Detect which cell encompasses the target text, then output its [x, y] center coordinate. 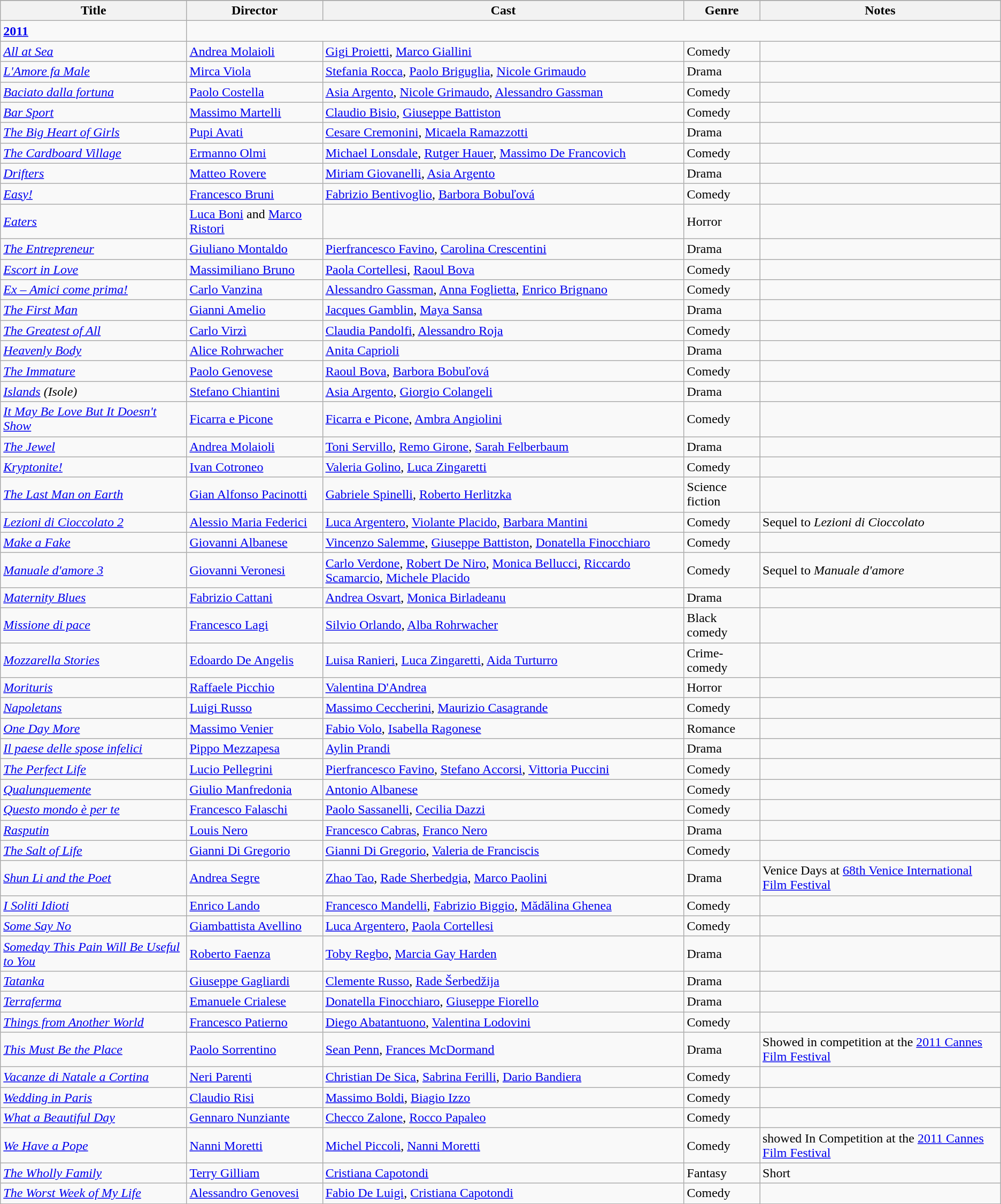
Genre [722, 11]
Ficarra e Picone [255, 419]
showed In Competition at the 2011 Cannes Film Festival [880, 1146]
Francesco Cabras, Franco Nero [503, 830]
Showed in competition at the 2011 Cannes Film Festival [880, 1049]
Black comedy [722, 625]
Matteo Rovere [255, 173]
The Last Man on Earth [94, 494]
Gian Alfonso Pacinotti [255, 494]
Carlo Vanzina [255, 290]
All at Sea [94, 51]
Claudio Bisio, Giuseppe Battiston [503, 112]
Asia Argento, Nicole Grimaudo, Alessandro Gassman [503, 92]
The Cardboard Village [94, 153]
Michel Piccoli, Nanni Moretti [503, 1146]
The Greatest of All [94, 331]
Fabrizio Bentivoglio, Barbora Bobuľová [503, 194]
Notes [880, 11]
Giuseppe Gagliardi [255, 981]
What a Beautiful Day [94, 1118]
L'Amore fa Male [94, 72]
Francesco Bruni [255, 194]
Napoletans [94, 708]
Missione di pace [94, 625]
Andrea Osvart, Monica Birladeanu [503, 597]
Kryptonite! [94, 467]
Gennaro Nunziante [255, 1118]
Edoardo De Angelis [255, 660]
Heavenly Body [94, 351]
Escort in Love [94, 269]
Il paese delle spose infelici [94, 749]
The Big Heart of Girls [94, 133]
Bar Sport [94, 112]
Qualunquemente [94, 789]
Michael Lonsdale, Rutger Hauer, Massimo De Francovich [503, 153]
Cast [503, 11]
Alessandro Genovesi [255, 1193]
The Salt of Life [94, 850]
Luca Argentero, Paola Cortellesi [503, 926]
Donatella Finocchiaro, Giuseppe Fiorello [503, 1001]
The Entrepreneur [94, 249]
Emanuele Crialese [255, 1001]
Enrico Lando [255, 906]
Crime-comedy [722, 660]
Eaters [94, 221]
Giovanni Albanese [255, 542]
Francesco Lagi [255, 625]
Terry Gilliam [255, 1173]
Valentina D'Andrea [503, 688]
Carlo Verdone, Robert De Niro, Monica Bellucci, Riccardo Scamarcio, Michele Placido [503, 570]
Vacanze di Natale a Cortina [94, 1077]
It May Be Love But It Doesn't Show [94, 419]
We Have a Pope [94, 1146]
Roberto Faenza [255, 953]
The Worst Week of My Life [94, 1193]
Alessio Maria Federici [255, 522]
Shun Li and the Poet [94, 878]
Sequel to Lezioni di Cioccolato [880, 522]
Luigi Russo [255, 708]
Toni Servillo, Remo Girone, Sarah Felberbaum [503, 447]
Some Say No [94, 926]
Francesco Patierno [255, 1022]
The Wholly Family [94, 1173]
Paolo Sassanelli, Cecilia Dazzi [503, 810]
Massimo Ceccherini, Maurizio Casagrande [503, 708]
Valeria Golino, Luca Zingaretti [503, 467]
Carlo Virzì [255, 331]
Ermanno Olmi [255, 153]
Alice Rohrwacher [255, 351]
Vincenzo Salemme, Giuseppe Battiston, Donatella Finocchiaro [503, 542]
Antonio Albanese [503, 789]
Islands (Isole) [94, 392]
Jacques Gamblin, Maya Sansa [503, 310]
Title [94, 11]
Someday This Pain Will Be Useful to You [94, 953]
Luca Boni and Marco Ristori [255, 221]
Miriam Giovanelli, Asia Argento [503, 173]
Science fiction [722, 494]
Asia Argento, Giorgio Colangeli [503, 392]
Morituris [94, 688]
Giuliano Montaldo [255, 249]
Clemente Russo, Rade Šerbedžija [503, 981]
Christian De Sica, Sabrina Ferilli, Dario Bandiera [503, 1077]
Diego Abatantuono, Valentina Lodovini [503, 1022]
Francesco Falaschi [255, 810]
Giambattista Avellino [255, 926]
Mozzarella Stories [94, 660]
Director [255, 11]
2011 [94, 31]
The Immature [94, 371]
Wedding in Paris [94, 1098]
Fabio De Luigi, Cristiana Capotondi [503, 1193]
Maternity Blues [94, 597]
Massimo Martelli [255, 112]
Venice Days at 68th Venice International Film Festival [880, 878]
Gabriele Spinelli, Roberto Herlitzka [503, 494]
Fantasy [722, 1173]
Aylin Prandi [503, 749]
Massimo Venier [255, 728]
Manuale d'amore 3 [94, 570]
Pippo Mezzapesa [255, 749]
Pierfrancesco Favino, Stefano Accorsi, Vittoria Puccini [503, 769]
Cesare Cremonini, Micaela Ramazzotti [503, 133]
Ivan Cotroneo [255, 467]
The Jewel [94, 447]
Luisa Ranieri, Luca Zingaretti, Aida Turturro [503, 660]
Neri Parenti [255, 1077]
Make a Fake [94, 542]
Questo mondo è per te [94, 810]
Gianni Amelio [255, 310]
Mirca Viola [255, 72]
Francesco Mandelli, Fabrizio Biggio, Mădălina Ghenea [503, 906]
Cristiana Capotondi [503, 1173]
Tatanka [94, 981]
One Day More [94, 728]
Fabio Volo, Isabella Ragonese [503, 728]
Claudia Pandolfi, Alessandro Roja [503, 331]
Toby Regbo, Marcia Gay Harden [503, 953]
Giovanni Veronesi [255, 570]
The First Man [94, 310]
Sequel to Manuale d'amore [880, 570]
Sean Penn, Frances McDormand [503, 1049]
Pupi Avati [255, 133]
Paola Cortellesi, Raoul Bova [503, 269]
Luca Argentero, Violante Placido, Barbara Mantini [503, 522]
Anita Caprioli [503, 351]
Andrea Segre [255, 878]
Nanni Moretti [255, 1146]
Silvio Orlando, Alba Rohrwacher [503, 625]
Ficarra e Picone, Ambra Angiolini [503, 419]
This Must Be the Place [94, 1049]
Gianni Di Gregorio, Valeria de Franciscis [503, 850]
Romance [722, 728]
Massimo Boldi, Biagio Izzo [503, 1098]
Gigi Proietti, Marco Giallini [503, 51]
Claudio Risi [255, 1098]
Fabrizio Cattani [255, 597]
Lucio Pellegrini [255, 769]
Ex – Amici come prima! [94, 290]
Pierfrancesco Favino, Carolina Crescentini [503, 249]
Gianni Di Gregorio [255, 850]
The Perfect Life [94, 769]
Zhao Tao, Rade Sherbedgia, Marco Paolini [503, 878]
Stefania Rocca, Paolo Briguglia, Nicole Grimaudo [503, 72]
Raoul Bova, Barbora Bobuľová [503, 371]
Things from Another World [94, 1022]
Checco Zalone, Rocco Papaleo [503, 1118]
Paolo Costella [255, 92]
Stefano Chiantini [255, 392]
Terraferma [94, 1001]
Lezioni di Cioccolato 2 [94, 522]
Giulio Manfredonia [255, 789]
Paolo Genovese [255, 371]
Rasputin [94, 830]
Alessandro Gassman, Anna Foglietta, Enrico Brignano [503, 290]
Louis Nero [255, 830]
Baciato dalla fortuna [94, 92]
Easy! [94, 194]
I Soliti Idioti [94, 906]
Paolo Sorrentino [255, 1049]
Massimiliano Bruno [255, 269]
Raffaele Picchio [255, 688]
Short [880, 1173]
Drifters [94, 173]
